For the text-containing cell, return its midpoint in [X, Y] coordinate format. 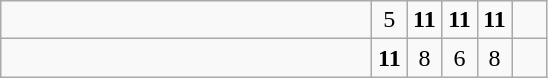
5 [390, 20]
6 [460, 58]
